Capture the cell that displays the provided text and extract its [X, Y] central coordinate. 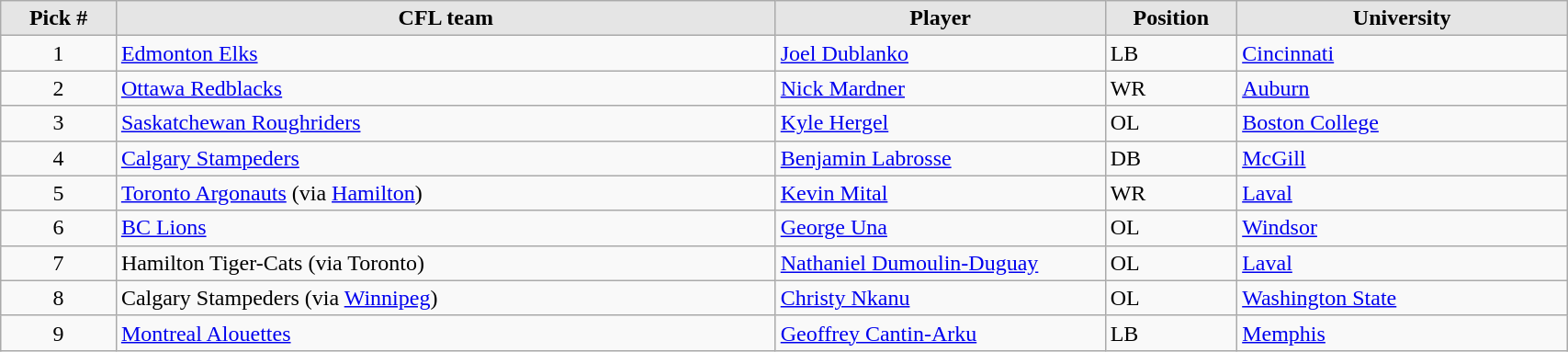
7 [59, 263]
Auburn [1402, 88]
Nathaniel Dumoulin-Duguay [941, 263]
Windsor [1402, 228]
Christy Nkanu [941, 298]
Calgary Stampeders (via Winnipeg) [446, 298]
Nick Mardner [941, 88]
Boston College [1402, 123]
George Una [941, 228]
2 [59, 88]
University [1402, 18]
4 [59, 158]
Toronto Argonauts (via Hamilton) [446, 193]
Memphis [1402, 333]
Joel Dublanko [941, 53]
Ottawa Redblacks [446, 88]
Player [941, 18]
Position [1171, 18]
Benjamin Labrosse [941, 158]
Montreal Alouettes [446, 333]
9 [59, 333]
8 [59, 298]
McGill [1402, 158]
Cincinnati [1402, 53]
Saskatchewan Roughriders [446, 123]
Washington State [1402, 298]
1 [59, 53]
BC Lions [446, 228]
Pick # [59, 18]
Kyle Hergel [941, 123]
CFL team [446, 18]
3 [59, 123]
DB [1171, 158]
5 [59, 193]
6 [59, 228]
Kevin Mital [941, 193]
Hamilton Tiger-Cats (via Toronto) [446, 263]
Geoffrey Cantin-Arku [941, 333]
Edmonton Elks [446, 53]
Calgary Stampeders [446, 158]
